From the cell containing the given text, extract its center point as [X, Y] coordinate. 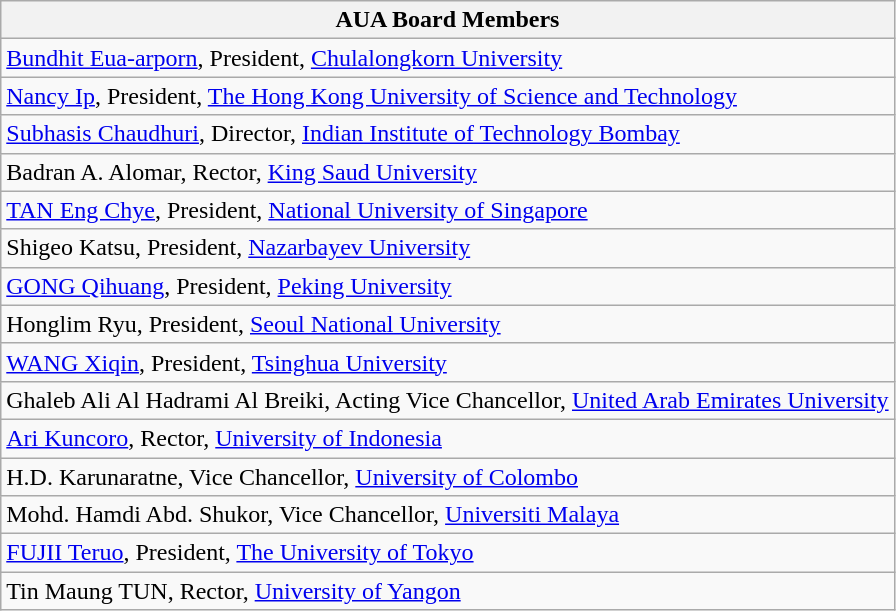
Ari Kuncoro, Rector, University of Indonesia [448, 438]
Tin Maung TUN, Rector, University of Yangon [448, 591]
Subhasis Chaudhuri, Director, Indian Institute of Technology Bombay [448, 134]
AUA Board Members [448, 20]
H.D. Karunaratne, Vice Chancellor, University of Colombo [448, 477]
TAN Eng Chye, President, National University of Singapore [448, 210]
GONG Qihuang, President, Peking University [448, 286]
Shigeo Katsu, President, Nazarbayev University [448, 248]
Mohd. Hamdi Abd. Shukor, Vice Chancellor, Universiti Malaya [448, 515]
Bundhit Eua-arporn, President, Chulalongkorn University [448, 58]
Nancy Ip, President, The Hong Kong University of Science and Technology [448, 96]
Badran A. Alomar, Rector, King Saud University [448, 172]
Honglim Ryu, President, Seoul National University [448, 324]
WANG Xiqin, President, Tsinghua University [448, 362]
Ghaleb Ali Al Hadrami Al Breiki, Acting Vice Chancellor, United Arab Emirates University [448, 400]
FUJII Teruo, President, The University of Tokyo [448, 553]
